Extract the (X, Y) coordinate from the center of the cell holding the provided text.  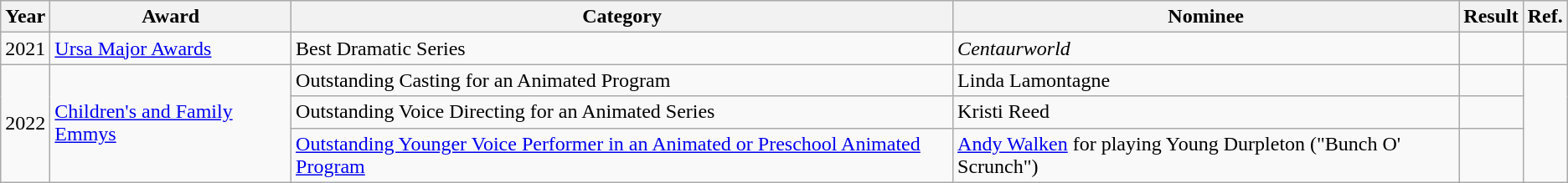
Outstanding Voice Directing for an Animated Series (622, 112)
Ursa Major Awards (171, 48)
Kristi Reed (1206, 112)
Andy Walken for playing Young Durpleton ("Bunch O' Scrunch") (1206, 155)
Children's and Family Emmys (171, 124)
2021 (25, 48)
Outstanding Younger Voice Performer in an Animated or Preschool Animated Program (622, 155)
Linda Lamontagne (1206, 80)
Centaurworld (1206, 48)
Outstanding Casting for an Animated Program (622, 80)
Result (1491, 17)
Nominee (1206, 17)
Category (622, 17)
Ref. (1545, 17)
2022 (25, 124)
Year (25, 17)
Best Dramatic Series (622, 48)
Award (171, 17)
